Capture the cell that displays the provided text and extract its (X, Y) central coordinate. 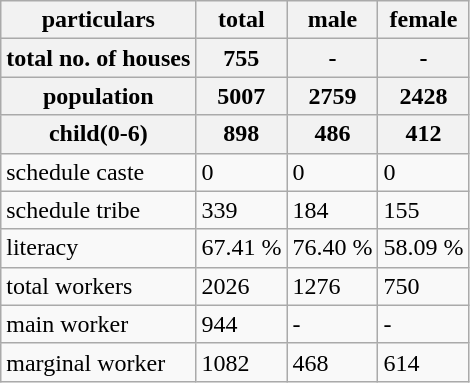
literacy (98, 248)
898 (242, 134)
2759 (332, 96)
412 (424, 134)
male (332, 20)
total workers (98, 286)
1082 (242, 362)
944 (242, 324)
schedule tribe (98, 210)
2428 (424, 96)
marginal worker (98, 362)
486 (332, 134)
339 (242, 210)
76.40 % (332, 248)
58.09 % (424, 248)
total (242, 20)
1276 (332, 286)
schedule caste (98, 172)
population (98, 96)
184 (332, 210)
2026 (242, 286)
755 (242, 58)
total no. of houses (98, 58)
particulars (98, 20)
614 (424, 362)
67.41 % (242, 248)
child(0-6) (98, 134)
5007 (242, 96)
750 (424, 286)
female (424, 20)
468 (332, 362)
155 (424, 210)
main worker (98, 324)
